Pinpoint the cell where the given text exists, returning its (X, Y) midpoint coordinate. 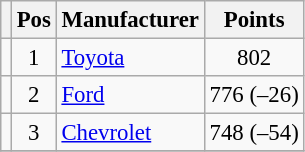
Chevrolet (130, 133)
Ford (130, 95)
3 (34, 133)
Pos (34, 20)
Manufacturer (130, 20)
776 (–26) (254, 95)
1 (34, 58)
Points (254, 20)
802 (254, 58)
2 (34, 95)
Toyota (130, 58)
748 (–54) (254, 133)
